Search for the cell housing the specified text and yield its [X, Y] center coordinate. 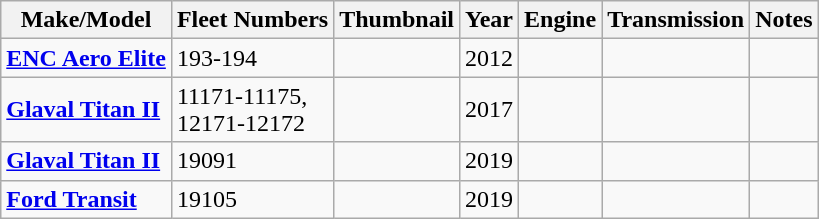
Year [488, 20]
19091 [252, 161]
193-194 [252, 58]
Fleet Numbers [252, 20]
Ford Transit [86, 199]
2012 [488, 58]
Transmission [676, 20]
Thumbnail [397, 20]
11171-11175,12171-12172 [252, 110]
Engine [560, 20]
ENC Aero Elite [86, 58]
Make/Model [86, 20]
19105 [252, 199]
2017 [488, 110]
Notes [784, 20]
